Determine the [X, Y] coordinate at the center of the cell enclosing the given text.  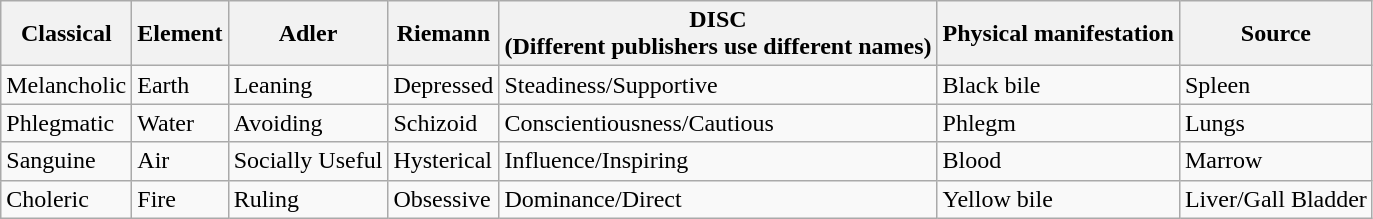
Melancholic [66, 85]
Blood [1058, 161]
Physical manifestation [1058, 34]
Dominance/Direct [718, 199]
Adler [308, 34]
Marrow [1276, 161]
Sanguine [66, 161]
Element [180, 34]
Black bile [1058, 85]
Source [1276, 34]
Fire [180, 199]
Classical [66, 34]
Obsessive [444, 199]
Steadiness/Supportive [718, 85]
Riemann [444, 34]
Phlegm [1058, 123]
Water [180, 123]
Air [180, 161]
Liver/Gall Bladder [1276, 199]
Earth [180, 85]
Socially Useful [308, 161]
Depressed [444, 85]
Schizoid [444, 123]
Phlegmatic [66, 123]
Conscientiousness/Cautious [718, 123]
DISC(Different publishers use different names) [718, 34]
Hysterical [444, 161]
Leaning [308, 85]
Influence/Inspiring [718, 161]
Spleen [1276, 85]
Yellow bile [1058, 199]
Choleric [66, 199]
Ruling [308, 199]
Lungs [1276, 123]
Avoiding [308, 123]
